From the cell containing the given text, extract its center point as [x, y] coordinate. 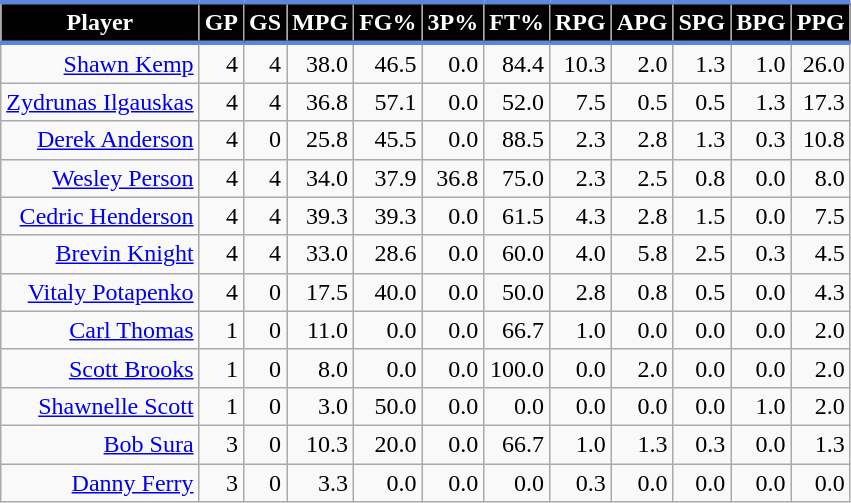
20.0 [388, 444]
FT% [517, 22]
SPG [702, 22]
3P% [453, 22]
38.0 [320, 63]
Cedric Henderson [100, 216]
52.0 [517, 102]
61.5 [517, 216]
GS [264, 22]
FG% [388, 22]
84.4 [517, 63]
BPG [761, 22]
26.0 [820, 63]
60.0 [517, 254]
Zydrunas Ilgauskas [100, 102]
57.1 [388, 102]
1.5 [702, 216]
Derek Anderson [100, 140]
33.0 [320, 254]
11.0 [320, 330]
Danny Ferry [100, 483]
Brevin Knight [100, 254]
17.3 [820, 102]
Vitaly Potapenko [100, 292]
RPG [580, 22]
88.5 [517, 140]
46.5 [388, 63]
3.3 [320, 483]
3.0 [320, 406]
Carl Thomas [100, 330]
Wesley Person [100, 178]
25.8 [320, 140]
5.8 [642, 254]
40.0 [388, 292]
100.0 [517, 368]
MPG [320, 22]
GP [221, 22]
Bob Sura [100, 444]
17.5 [320, 292]
Shawnelle Scott [100, 406]
28.6 [388, 254]
4.5 [820, 254]
Shawn Kemp [100, 63]
Scott Brooks [100, 368]
37.9 [388, 178]
10.8 [820, 140]
34.0 [320, 178]
Player [100, 22]
45.5 [388, 140]
4.0 [580, 254]
75.0 [517, 178]
APG [642, 22]
PPG [820, 22]
